From the cell containing the given text, extract its center point as (X, Y) coordinate. 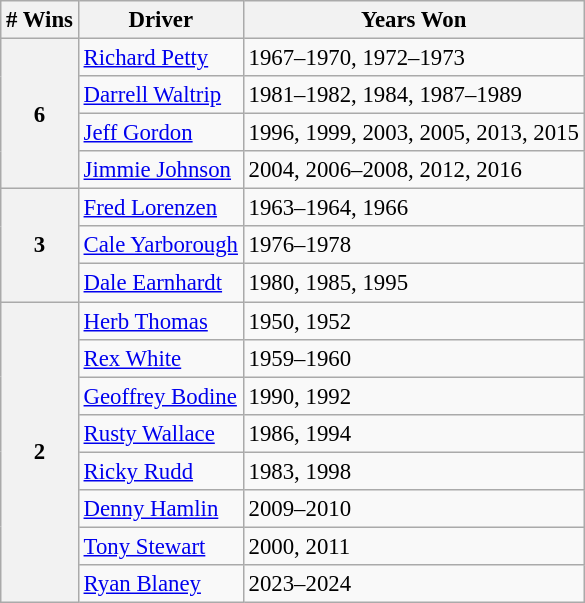
2004, 2006–2008, 2012, 2016 (414, 170)
2023–2024 (414, 584)
2000, 2011 (414, 546)
Dale Earnhardt (160, 283)
Ricky Rudd (160, 471)
Ryan Blaney (160, 584)
3 (40, 246)
Jimmie Johnson (160, 170)
Darrell Waltrip (160, 95)
Denny Hamlin (160, 509)
Geoffrey Bodine (160, 396)
1990, 1992 (414, 396)
1996, 1999, 2003, 2005, 2013, 2015 (414, 133)
Years Won (414, 20)
Richard Petty (160, 58)
# Wins (40, 20)
1963–1964, 1966 (414, 208)
Driver (160, 20)
1986, 1994 (414, 433)
1976–1978 (414, 245)
Cale Yarborough (160, 245)
1967–1970, 1972–1973 (414, 58)
2 (40, 452)
Herb Thomas (160, 321)
6 (40, 114)
1959–1960 (414, 358)
2009–2010 (414, 509)
Rex White (160, 358)
1950, 1952 (414, 321)
Fred Lorenzen (160, 208)
Rusty Wallace (160, 433)
1980, 1985, 1995 (414, 283)
Jeff Gordon (160, 133)
Tony Stewart (160, 546)
1981–1982, 1984, 1987–1989 (414, 95)
1983, 1998 (414, 471)
